Identify which cell holds the provided text, then report its (X, Y) central coordinate. 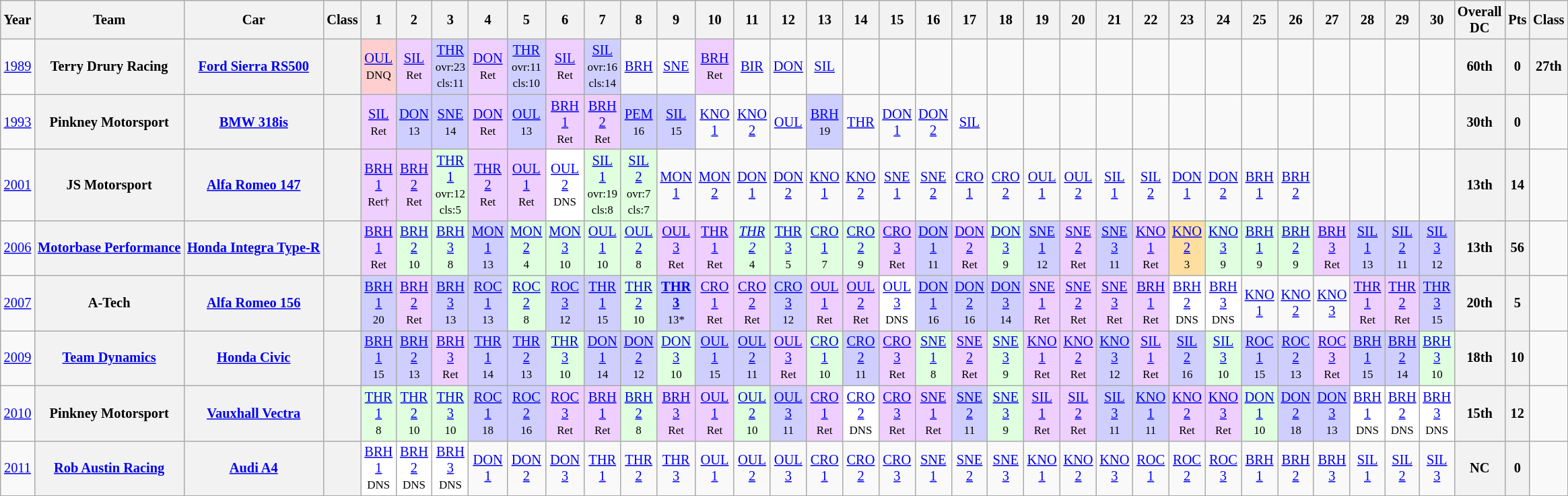
THRovr:23cls:11 (450, 67)
MON113 (487, 248)
DON216 (969, 303)
THR1 (603, 468)
KNO39 (1223, 248)
4 (487, 20)
CRO29 (861, 248)
21 (1114, 20)
ROC213 (1296, 358)
BRH313 (450, 303)
THR213 (526, 358)
THRovr:11cls:10 (526, 67)
SIL216 (1187, 358)
3 (450, 20)
KNO312 (1114, 358)
OUL110 (603, 248)
Car (253, 20)
BRH210 (414, 248)
BRH (639, 67)
SIL2ovr:7cls:7 (639, 185)
DON2Ret (969, 248)
DON110 (1260, 413)
NC (1480, 468)
OUL2DNS (564, 185)
SILovr:16cls:14 (603, 67)
BMW 318is (253, 122)
OUL210 (752, 413)
20th (1480, 303)
ROC216 (526, 413)
BRH120 (378, 303)
Alfa Romeo 156 (253, 303)
30th (1480, 122)
THR1ovr:12cls:5 (450, 185)
SIL3 (1437, 468)
BRH3 (1332, 468)
SIL310 (1223, 358)
BRH214 (1402, 358)
SIL1ovr:19cls:8 (603, 185)
20 (1079, 20)
28 (1367, 20)
13 (825, 20)
ROC118 (487, 413)
Motorbase Performance (109, 248)
Team (109, 20)
THR114 (487, 358)
SIL15 (676, 122)
Team Dynamics (109, 358)
THR18 (378, 413)
15 (897, 20)
JS Motorsport (109, 185)
ROC1 (1151, 468)
BRH213 (414, 358)
OUL3DNS (897, 303)
THR (861, 122)
2010 (18, 413)
1 (378, 20)
Year (18, 20)
7 (603, 20)
23 (1187, 20)
OverallDC (1480, 20)
OUL2Ret (861, 303)
30 (1437, 20)
Vauxhall Vectra (253, 413)
18 (1006, 20)
THR35 (788, 248)
15th (1480, 413)
BRH1Ret† (378, 185)
DON39 (1006, 248)
DON310 (676, 358)
OUL3 (788, 468)
26 (1296, 20)
2009 (18, 358)
ROC312 (564, 303)
DON116 (933, 303)
OUL115 (715, 358)
DON3 (564, 468)
SNE3 (1006, 468)
60th (1480, 67)
CRO312 (788, 303)
MON24 (526, 248)
CRO17 (825, 248)
MON310 (564, 248)
THR2 (639, 468)
ROC2 (1187, 468)
SIL211 (1402, 248)
MON1 (676, 185)
BIR (752, 67)
SNE3Ret (1114, 303)
25 (1260, 20)
CRO3 (897, 468)
DON13 (414, 122)
THR115 (603, 303)
OUL311 (788, 413)
SNE211 (969, 413)
2001 (18, 185)
Rob Austin Racing (109, 468)
SIL2Ret (1079, 413)
22 (1151, 20)
Audi A4 (253, 468)
2 (414, 20)
CRO110 (825, 358)
DON114 (603, 358)
A-Tech (109, 303)
Pts (1518, 20)
ROC115 (1260, 358)
29 (1402, 20)
6 (564, 20)
ROC3 (1223, 468)
DON314 (1006, 303)
27th (1548, 67)
KNO111 (1151, 413)
ROC113 (487, 303)
1989 (18, 67)
Terry Drury Racing (109, 67)
OULDNQ (378, 67)
2006 (18, 248)
KNO3Ret (1223, 413)
BRH38 (450, 248)
OUL (788, 122)
17 (969, 20)
OUL28 (639, 248)
OUL211 (752, 358)
CRO2DNS (861, 413)
DON (788, 67)
24 (1223, 20)
SNE311 (1114, 248)
MON2 (715, 185)
Alfa Romeo 147 (253, 185)
SNE (676, 67)
THR313* (676, 303)
SNE18 (933, 358)
Ford Sierra RS500 (253, 67)
27 (1332, 20)
BRH310 (1437, 358)
THR315 (1437, 303)
Honda Integra Type-R (253, 248)
THR3 (676, 468)
SIL311 (1114, 413)
SNE112 (1042, 248)
DON313 (1332, 413)
BRH28 (639, 413)
Honda Civic (253, 358)
56 (1518, 248)
BRH29 (1296, 248)
DON218 (1296, 413)
BRHRet (715, 67)
PEM16 (639, 122)
DON111 (933, 248)
DON212 (639, 358)
KNO23 (1187, 248)
SNE14 (450, 122)
SIL113 (1367, 248)
ROC28 (526, 303)
9 (676, 20)
2011 (18, 468)
1993 (18, 122)
SIL312 (1437, 248)
16 (933, 20)
OUL13 (526, 122)
8 (639, 20)
19 (1042, 20)
THR24 (752, 248)
18th (1480, 358)
2007 (18, 303)
11 (752, 20)
CRO211 (861, 358)
CRO2Ret (752, 303)
